Provide the (X, Y) coordinate of the cell's center where the given text is located.  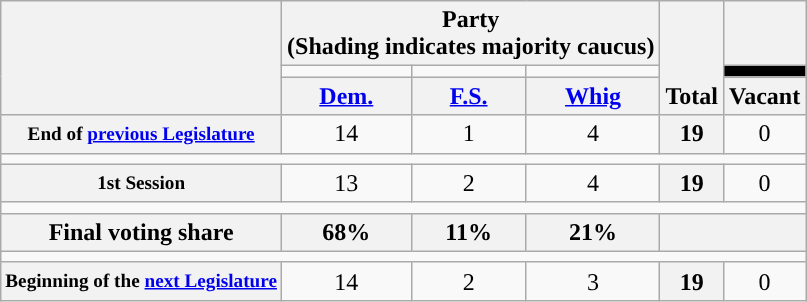
68% (347, 232)
F.S. (468, 96)
21% (593, 232)
End of previous Legislature (142, 134)
1st Session (142, 183)
Whig (593, 96)
11% (468, 232)
Dem. (347, 96)
Final voting share (142, 232)
3 (593, 281)
Vacant (764, 96)
13 (347, 183)
Total (692, 58)
1 (468, 134)
Party (Shading indicates majority caucus) (471, 34)
Beginning of the next Legislature (142, 281)
